Return the [X, Y] coordinate for the center point of the cell that contains the specified text.  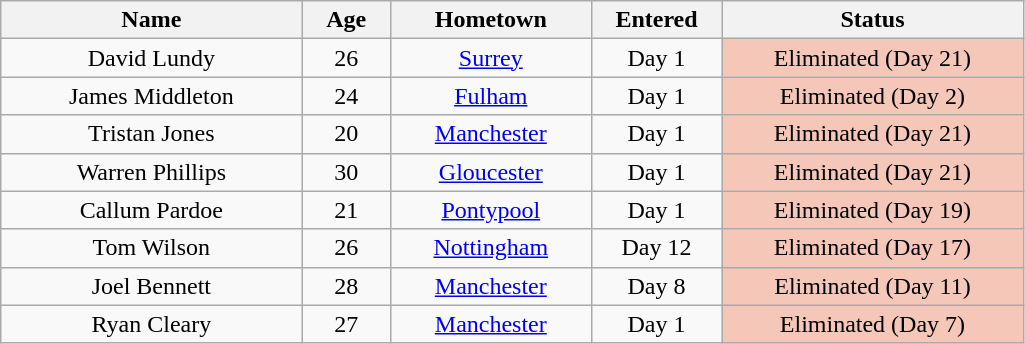
24 [346, 96]
James Middleton [152, 96]
Day 8 [656, 286]
Status [872, 20]
Surrey [490, 58]
Tristan Jones [152, 134]
30 [346, 172]
Gloucester [490, 172]
Eliminated (Day 7) [872, 324]
Eliminated (Day 19) [872, 210]
Name [152, 20]
21 [346, 210]
Fulham [490, 96]
Callum Pardoe [152, 210]
Age [346, 20]
20 [346, 134]
Pontypool [490, 210]
27 [346, 324]
Entered [656, 20]
Eliminated (Day 2) [872, 96]
Joel Bennett [152, 286]
Day 12 [656, 248]
Eliminated (Day 17) [872, 248]
Warren Phillips [152, 172]
Tom Wilson [152, 248]
28 [346, 286]
David Lundy [152, 58]
Hometown [490, 20]
Ryan Cleary [152, 324]
Eliminated (Day 11) [872, 286]
Nottingham [490, 248]
